Identify which cell holds the provided text, then report its [x, y] central coordinate. 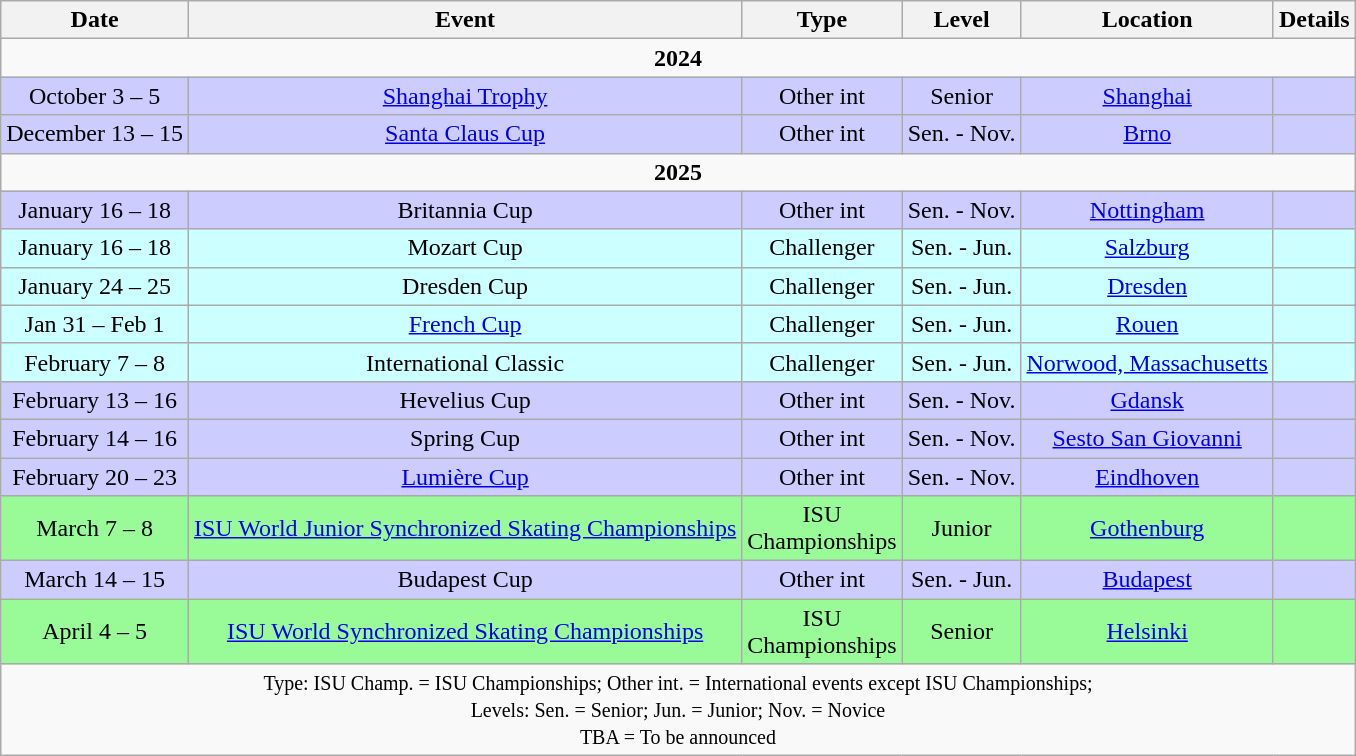
Jan 31 – Feb 1 [95, 324]
Level [962, 20]
October 3 – 5 [95, 96]
Budapest Cup [464, 580]
Sesto San Giovanni [1147, 438]
January 24 – 25 [95, 286]
April 4 – 5 [95, 632]
ISU World Synchronized Skating Championships [464, 632]
Mozart Cup [464, 248]
Gdansk [1147, 400]
Gothenburg [1147, 528]
Hevelius Cup [464, 400]
March 14 – 15 [95, 580]
Eindhoven [1147, 477]
Salzburg [1147, 248]
Date [95, 20]
Nottingham [1147, 210]
Britannia Cup [464, 210]
Location [1147, 20]
March 7 – 8 [95, 528]
Dresden [1147, 286]
Shanghai Trophy [464, 96]
French Cup [464, 324]
Dresden Cup [464, 286]
Lumière Cup [464, 477]
Helsinki [1147, 632]
February 7 – 8 [95, 362]
Type [822, 20]
Brno [1147, 134]
Spring Cup [464, 438]
2025 [678, 172]
Budapest [1147, 580]
February 13 – 16 [95, 400]
Santa Claus Cup [464, 134]
Details [1314, 20]
Event [464, 20]
2024 [678, 58]
International Classic [464, 362]
Shanghai [1147, 96]
Norwood, Massachusetts [1147, 362]
ISU World Junior Synchronized Skating Championships [464, 528]
February 14 – 16 [95, 438]
Rouen [1147, 324]
Junior [962, 528]
December 13 – 15 [95, 134]
February 20 – 23 [95, 477]
